Determine the [X, Y] coordinate at the center of the cell enclosing the given text.  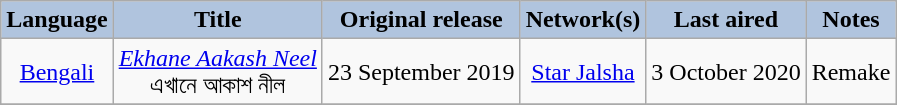
Remake [851, 72]
Original release [421, 20]
3 October 2020 [726, 72]
23 September 2019 [421, 72]
Ekhane Aakash Neel এখানে আকাশ নীল [218, 72]
Network(s) [583, 20]
Title [218, 20]
Bengali [57, 72]
Notes [851, 20]
Star Jalsha [583, 72]
Last aired [726, 20]
Language [57, 20]
